Scan for the cell matching the given text and deliver its [x, y] coordinate at center. 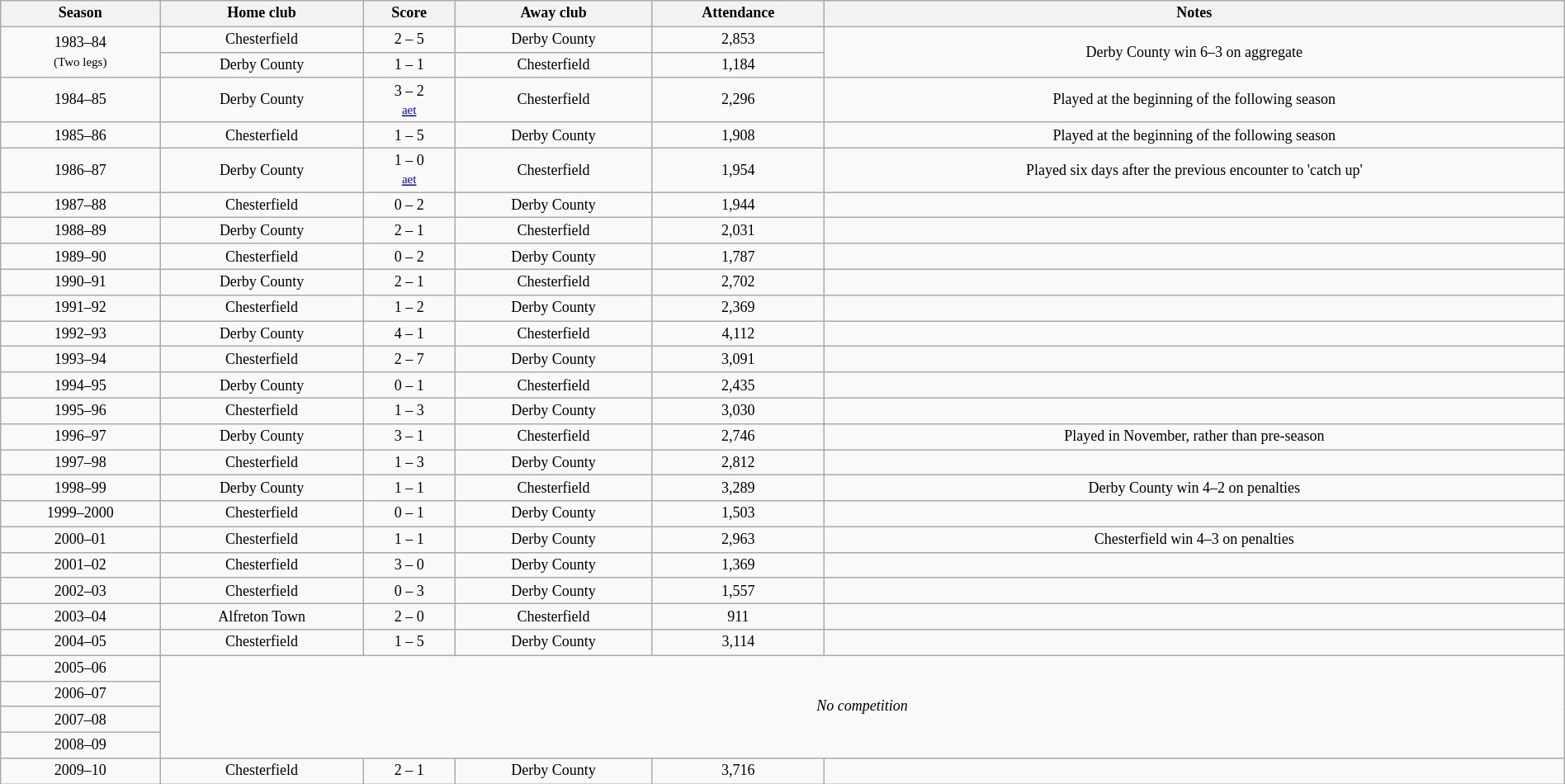
Alfreton Town [262, 617]
Attendance [738, 13]
Chesterfield win 4–3 on penalties [1194, 540]
1987–88 [81, 205]
2,853 [738, 40]
1,184 [738, 64]
1994–95 [81, 385]
3,289 [738, 489]
1983–84(Two legs) [81, 52]
2 – 0 [409, 617]
2005–06 [81, 668]
3,114 [738, 642]
911 [738, 617]
4 – 1 [409, 333]
2000–01 [81, 540]
2,746 [738, 436]
4,112 [738, 333]
Played in November, rather than pre-season [1194, 436]
3,716 [738, 771]
3 – 0 [409, 564]
1,944 [738, 205]
1,503 [738, 513]
1995–96 [81, 411]
2,369 [738, 307]
2008–09 [81, 744]
3,030 [738, 411]
2,435 [738, 385]
Home club [262, 13]
2,031 [738, 231]
3 – 2aet [409, 100]
1993–94 [81, 360]
2009–10 [81, 771]
1988–89 [81, 231]
2,296 [738, 100]
1,908 [738, 135]
1984–85 [81, 100]
2,963 [738, 540]
Score [409, 13]
No competition [862, 706]
1,787 [738, 256]
2,702 [738, 282]
2 – 7 [409, 360]
1,557 [738, 591]
2004–05 [81, 642]
2003–04 [81, 617]
1989–90 [81, 256]
2006–07 [81, 693]
Away club [553, 13]
1985–86 [81, 135]
1992–93 [81, 333]
1990–91 [81, 282]
Notes [1194, 13]
2002–03 [81, 591]
2 – 5 [409, 40]
Derby County win 4–2 on penalties [1194, 489]
1996–97 [81, 436]
Season [81, 13]
2001–02 [81, 564]
Derby County win 6–3 on aggregate [1194, 52]
Played six days after the previous encounter to 'catch up' [1194, 170]
3,091 [738, 360]
1998–99 [81, 489]
1 – 2 [409, 307]
1 – 0aet [409, 170]
1986–87 [81, 170]
1999–2000 [81, 513]
1991–92 [81, 307]
2007–08 [81, 720]
3 – 1 [409, 436]
1,369 [738, 564]
1,954 [738, 170]
1997–98 [81, 462]
0 – 3 [409, 591]
2,812 [738, 462]
